Capture the cell that displays the provided text and extract its [X, Y] central coordinate. 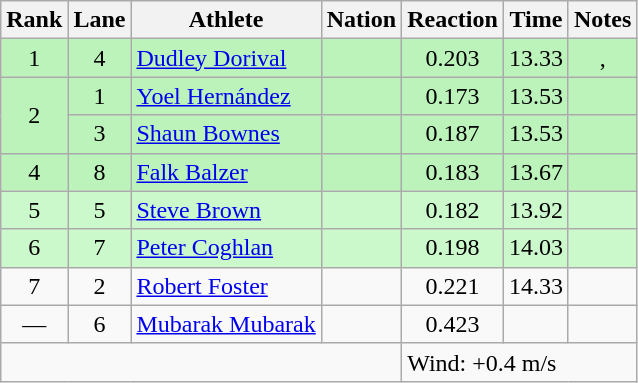
14.03 [536, 248]
Shaun Bownes [226, 134]
Falk Balzer [226, 172]
Time [536, 20]
Rank [34, 20]
Robert Foster [226, 286]
0.221 [453, 286]
— [34, 324]
0.187 [453, 134]
0.198 [453, 248]
0.182 [453, 210]
Yoel Hernández [226, 96]
13.33 [536, 58]
Mubarak Mubarak [226, 324]
0.423 [453, 324]
Dudley Dorival [226, 58]
Athlete [226, 20]
0.203 [453, 58]
Nation [361, 20]
13.92 [536, 210]
0.173 [453, 96]
14.33 [536, 286]
Reaction [453, 20]
Notes [602, 20]
13.67 [536, 172]
, [602, 58]
Steve Brown [226, 210]
8 [100, 172]
3 [100, 134]
0.183 [453, 172]
Lane [100, 20]
Peter Coghlan [226, 248]
Wind: +0.4 m/s [520, 362]
